Pinpoint the cell where the given text exists, returning its [X, Y] midpoint coordinate. 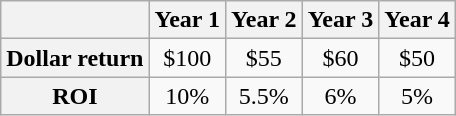
Year 1 [188, 20]
6% [340, 96]
Year 3 [340, 20]
$55 [264, 58]
10% [188, 96]
$50 [418, 58]
5.5% [264, 96]
$60 [340, 58]
ROI [75, 96]
Year 4 [418, 20]
5% [418, 96]
$100 [188, 58]
Year 2 [264, 20]
Dollar return [75, 58]
